From the cell containing the given text, extract its center point as [X, Y] coordinate. 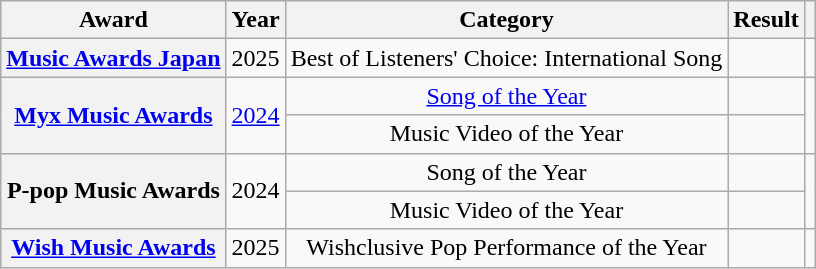
Music Awards Japan [114, 58]
Year [256, 20]
Wish Music Awards [114, 248]
Best of Listeners' Choice: International Song [506, 58]
P-pop Music Awards [114, 191]
Category [506, 20]
Result [766, 20]
Wishclusive Pop Performance of the Year [506, 248]
Award [114, 20]
Myx Music Awards [114, 115]
